Capture the cell that displays the provided text and extract its [X, Y] central coordinate. 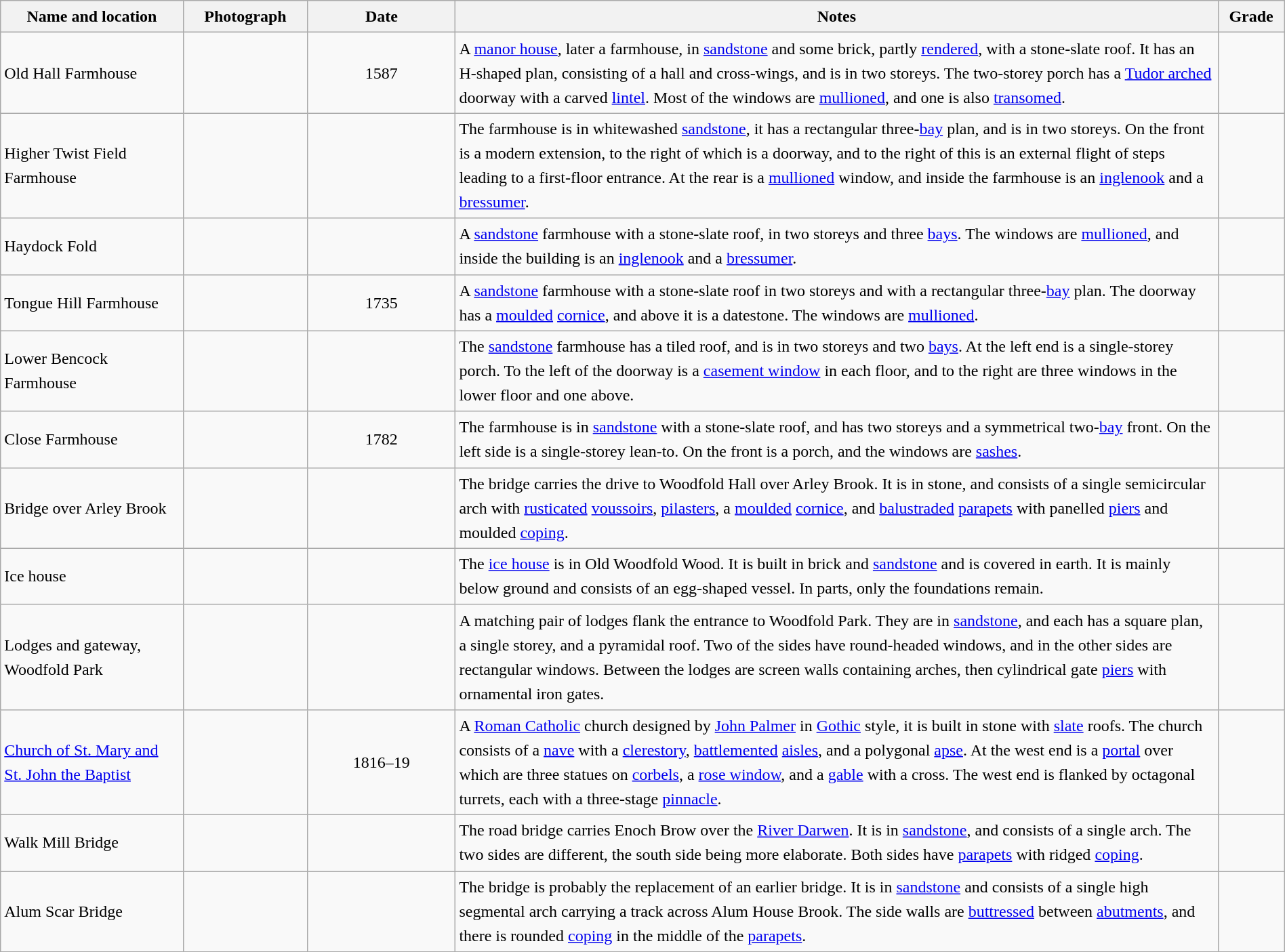
Old Hall Farmhouse [92, 73]
1782 [382, 439]
Close Farmhouse [92, 439]
Ice house [92, 576]
Walk Mill Bridge [92, 843]
1587 [382, 73]
Notes [836, 16]
Grade [1251, 16]
Lodges and gateway,Woodfold Park [92, 657]
Tongue Hill Farmhouse [92, 302]
Bridge over Arley Brook [92, 508]
Lower Bencock Farmhouse [92, 371]
Photograph [245, 16]
1735 [382, 302]
Date [382, 16]
1816–19 [382, 762]
Church of St. Mary and St. John the Baptist [92, 762]
Name and location [92, 16]
Haydock Fold [92, 247]
Alum Scar Bridge [92, 912]
Higher Twist Field Farmhouse [92, 165]
